Identify which cell holds the provided text, then report its (x, y) central coordinate. 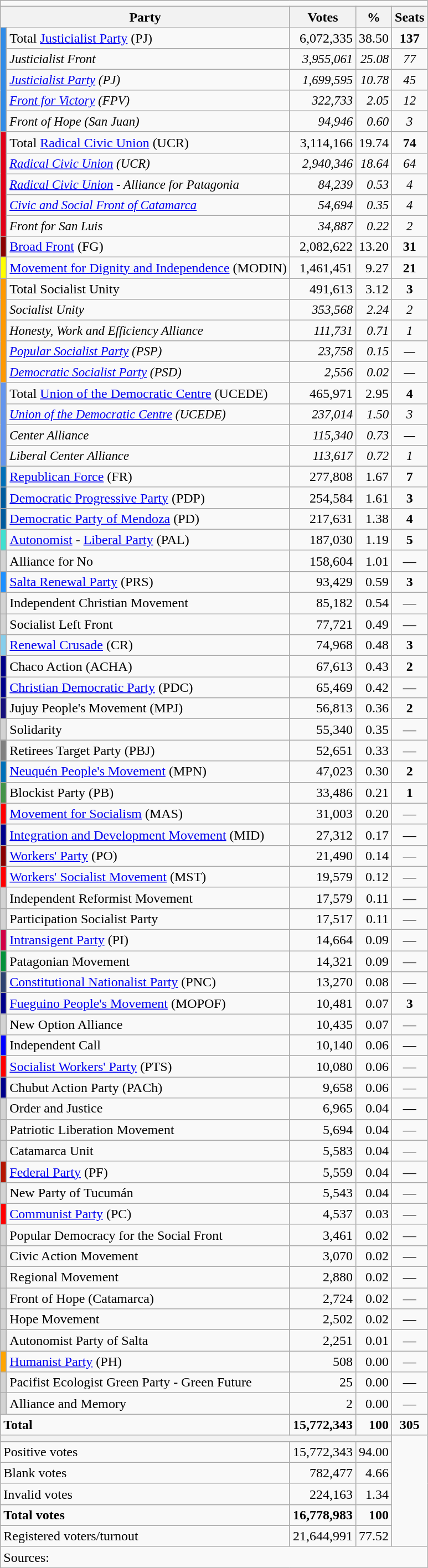
Fueguino People's Movement (MOPOF) (148, 1003)
224,163 (322, 1494)
2,556 (322, 372)
2,502 (322, 1319)
25.08 (373, 59)
0.49 (373, 624)
254,584 (322, 498)
113,617 (322, 456)
353,568 (322, 310)
12 (410, 101)
2,082,622 (322, 247)
Renewal Crusade (CR) (148, 645)
10,481 (322, 1003)
Catamarca Unit (148, 1151)
64 (410, 163)
0.15 (373, 351)
115,340 (322, 435)
Total Radical Civic Union (UCR) (148, 142)
1,461,451 (322, 268)
2.95 (373, 393)
77.52 (373, 1536)
Radical Civic Union (UCR) (148, 163)
0.03 (373, 1214)
3,955,061 (322, 59)
2,251 (322, 1341)
Democratic Party of Mendoza (PD) (148, 519)
Hope Movement (148, 1319)
0.36 (373, 708)
56,813 (322, 708)
Humanist Party (PH) (148, 1362)
94.00 (373, 1452)
19,579 (322, 877)
27,312 (322, 835)
1.67 (373, 477)
0.17 (373, 835)
17,517 (322, 919)
137 (410, 38)
Communist Party (PC) (148, 1214)
13.20 (373, 247)
Union of the Democratic Centre (UCEDE) (148, 414)
Autonomist Party of Salta (148, 1341)
Positive votes (145, 1452)
Jujuy People's Movement (MPJ) (148, 708)
Front for Victory (FPV) (148, 101)
New Party of Tucumán (148, 1193)
Sources: (214, 1557)
18.64 (373, 163)
5,694 (322, 1130)
Participation Socialist Party (148, 919)
23,758 (322, 351)
0.20 (373, 814)
0.73 (373, 435)
782,477 (322, 1473)
305 (410, 1425)
Independent Christian Movement (148, 603)
Republican Force (FR) (148, 477)
Front of Hope (San Juan) (148, 122)
2,724 (322, 1298)
65,469 (322, 687)
0.42 (373, 687)
0.21 (373, 793)
Constitutional Nationalist Party (PNC) (148, 982)
45 (410, 80)
14,321 (322, 961)
491,613 (322, 289)
0.43 (373, 666)
0.22 (373, 226)
111,731 (322, 331)
Justicialist Front (148, 59)
Workers' Party (PO) (148, 856)
0.48 (373, 645)
0.33 (373, 751)
217,631 (322, 519)
322,733 (322, 101)
0.14 (373, 856)
10,140 (322, 1046)
85,182 (322, 603)
5,583 (322, 1151)
54,694 (322, 205)
Party (145, 17)
77 (410, 59)
3,114,166 (322, 142)
Civic and Social Front of Catamarca (148, 205)
6,965 (322, 1109)
Total Justicialist Party (PJ) (148, 38)
Civic Action Movement (148, 1256)
0.60 (373, 122)
Liberal Center Alliance (148, 456)
Chaco Action (ACHA) (148, 666)
Democratic Progressive Party (PDP) (148, 498)
Intransigent Party (PI) (148, 940)
Seats (410, 17)
5,559 (322, 1172)
52,651 (322, 751)
Total Union of the Democratic Centre (UCEDE) (148, 393)
10,080 (322, 1067)
0.12 (373, 877)
New Option Alliance (148, 1024)
0.71 (373, 331)
Invalid votes (145, 1494)
277,808 (322, 477)
Total votes (145, 1515)
Socialist Unity (148, 310)
4.66 (373, 1473)
Alliance and Memory (148, 1404)
34,887 (322, 226)
21,490 (322, 856)
Regional Movement (148, 1277)
Socialist Workers' Party (PTS) (148, 1067)
Workers' Socialist Movement (MST) (148, 877)
Movement for Dignity and Independence (MODIN) (148, 268)
Autonomist - Liberal Party (PAL) (148, 540)
237,014 (322, 414)
25 (322, 1383)
10,435 (322, 1024)
33,486 (322, 793)
Christian Democratic Party (PDC) (148, 687)
10.78 (373, 80)
Federal Party (PF) (148, 1172)
3,070 (322, 1256)
Order and Justice (148, 1109)
0.54 (373, 603)
74,968 (322, 645)
21,644,991 (322, 1536)
0.08 (373, 982)
84,239 (322, 184)
13,270 (322, 982)
0.53 (373, 184)
Independent Call (148, 1046)
Independent Reformist Movement (148, 898)
38.50 (373, 38)
Alliance for No (148, 561)
93,429 (322, 582)
Popular Democracy for the Social Front (148, 1235)
31,003 (322, 814)
% (373, 17)
Front for San Luis (148, 226)
Movement for Socialism (MAS) (148, 814)
5,543 (322, 1193)
4,537 (322, 1214)
Solidarity (148, 729)
Total Socialist Unity (148, 289)
6,072,335 (322, 38)
Democratic Socialist Party (PSD) (148, 372)
Chubut Action Party (PACh) (148, 1088)
0.72 (373, 456)
Total (145, 1425)
508 (322, 1362)
0.59 (373, 582)
7 (410, 477)
Integration and Development Movement (MID) (148, 835)
1.01 (373, 561)
Blank votes (145, 1473)
Radical Civic Union - Alliance for Patagonia (148, 184)
67,613 (322, 666)
1.61 (373, 498)
465,971 (322, 393)
47,023 (322, 772)
1.50 (373, 414)
Registered voters/turnout (145, 1536)
Salta Renewal Party (PRS) (148, 582)
1.34 (373, 1494)
Front of Hope (Catamarca) (148, 1298)
Center Alliance (148, 435)
55,340 (322, 729)
Socialist Left Front (148, 624)
9,658 (322, 1088)
Votes (322, 17)
1,699,595 (322, 80)
Patriotic Liberation Movement (148, 1130)
3,461 (322, 1235)
14,664 (322, 940)
5 (410, 540)
19.74 (373, 142)
Patagonian Movement (148, 961)
2.05 (373, 101)
158,604 (322, 561)
Pacifist Ecologist Green Party - Green Future (148, 1383)
Neuquén People's Movement (MPN) (148, 772)
Blockist Party (PB) (148, 793)
31 (410, 247)
77,721 (322, 624)
17,579 (322, 898)
94,946 (322, 122)
2.24 (373, 310)
Justicialist Party (PJ) (148, 80)
16,778,983 (322, 1515)
2,940,346 (322, 163)
1.19 (373, 540)
3.12 (373, 289)
187,030 (322, 540)
2,880 (322, 1277)
0.01 (373, 1341)
Retirees Target Party (PBJ) (148, 751)
Broad Front (FG) (148, 247)
Honesty, Work and Efficiency Alliance (148, 331)
74 (410, 142)
9.27 (373, 268)
0.30 (373, 772)
1.38 (373, 519)
Popular Socialist Party (PSP) (148, 351)
21 (410, 268)
